From the cell containing the given text, extract its center point as [x, y] coordinate. 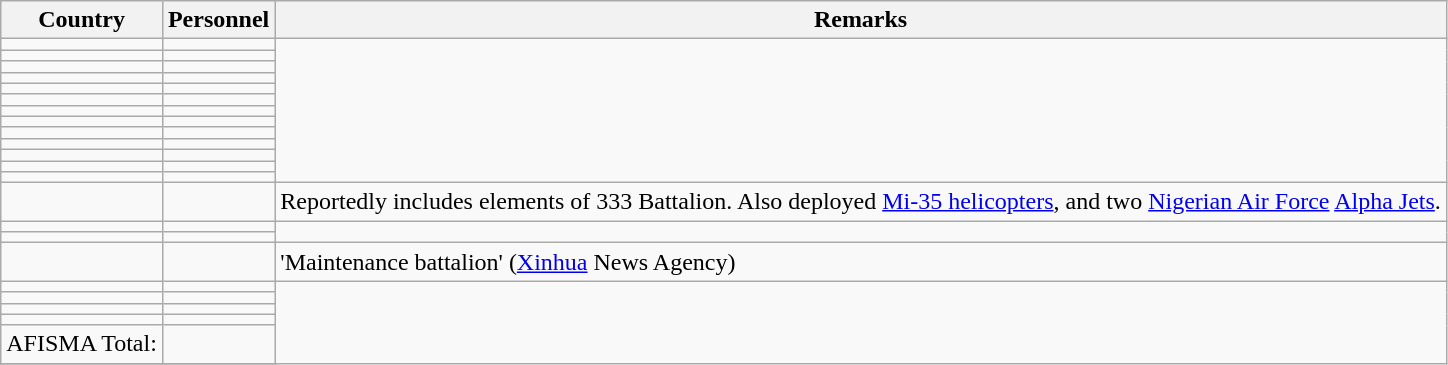
Country [82, 20]
AFISMA Total: [82, 344]
'Maintenance battalion' (Xinhua News Agency) [861, 262]
Reportedly includes elements of 333 Battalion. Also deployed Mi-35 helicopters, and two Nigerian Air Force Alpha Jets. [861, 202]
Remarks [861, 20]
Personnel [218, 20]
